Return [X, Y] of the center of cell containing provided text 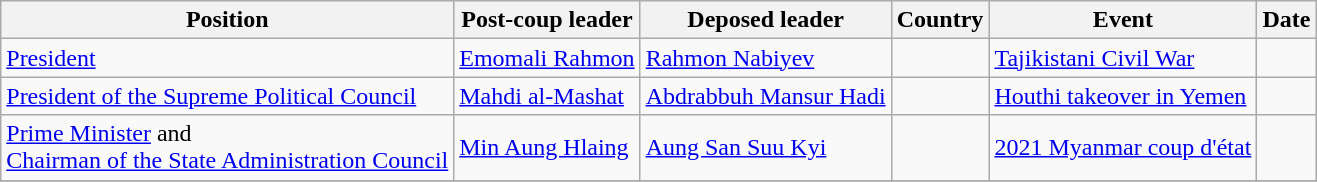
Houthi takeover in Yemen [1123, 96]
Post-coup leader [547, 20]
Prime Minister andChairman of the State Administration Council [228, 148]
Tajikistani Civil War [1123, 58]
Emomali Rahmon [547, 58]
President [228, 58]
Date [1286, 20]
Deposed leader [766, 20]
President of the Supreme Political Council [228, 96]
Min Aung Hlaing [547, 148]
2021 Myanmar coup d'état [1123, 148]
Country [940, 20]
Mahdi al-Mashat [547, 96]
Rahmon Nabiyev [766, 58]
Abdrabbuh Mansur Hadi [766, 96]
Position [228, 20]
Event [1123, 20]
Aung San Suu Kyi [766, 148]
